Return the (x, y) coordinate for the center point of the cell that contains the specified text.  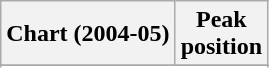
Peakposition (221, 34)
Chart (2004-05) (88, 34)
